Pinpoint the cell where the given text exists, returning its [X, Y] midpoint coordinate. 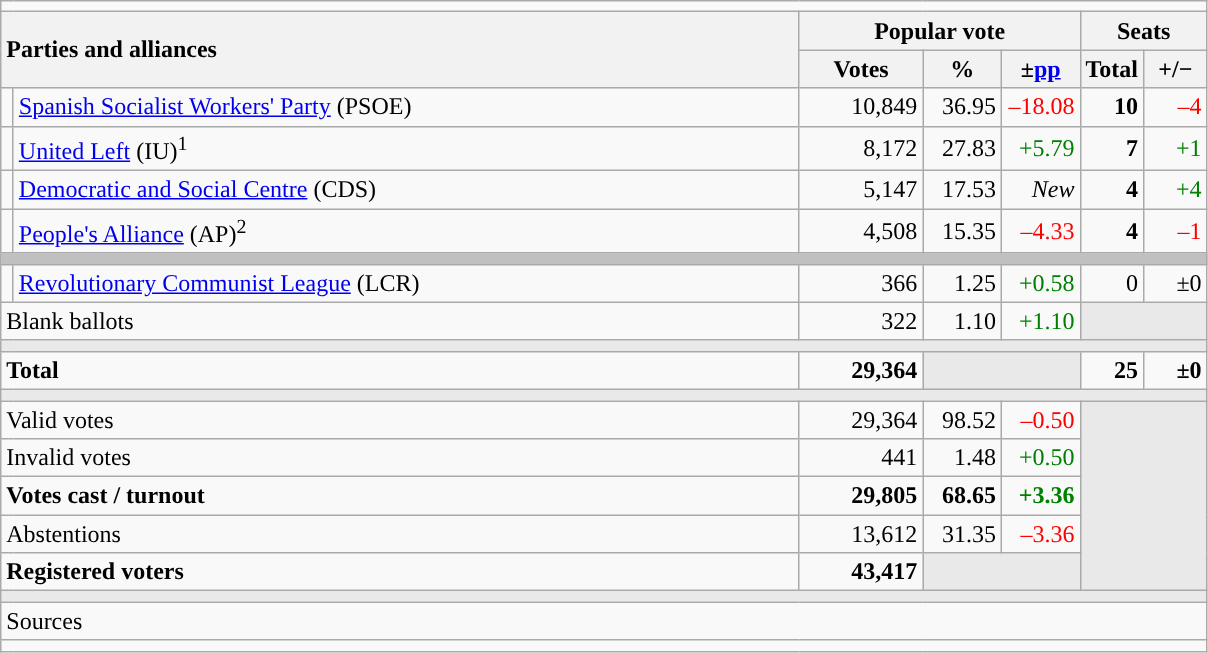
+0.58 [1040, 283]
43,417 [861, 572]
10,849 [861, 107]
4,508 [861, 232]
7 [1112, 148]
+3.36 [1040, 496]
–18.08 [1040, 107]
–3.36 [1040, 534]
Parties and alliances [400, 50]
1.10 [962, 321]
Revolutionary Communist League (LCR) [406, 283]
Blank ballots [400, 321]
Votes cast / turnout [400, 496]
Votes [861, 69]
322 [861, 321]
Popular vote [940, 31]
8,172 [861, 148]
36.95 [962, 107]
25 [1112, 370]
17.53 [962, 190]
Abstentions [400, 534]
% [962, 69]
United Left (IU)1 [406, 148]
–0.50 [1040, 420]
Democratic and Social Centre (CDS) [406, 190]
People's Alliance (AP)2 [406, 232]
1.48 [962, 458]
+4 [1176, 190]
±pp [1040, 69]
Invalid votes [400, 458]
13,612 [861, 534]
1.25 [962, 283]
0 [1112, 283]
–4 [1176, 107]
–1 [1176, 232]
Seats [1144, 31]
Spanish Socialist Workers' Party (PSOE) [406, 107]
68.65 [962, 496]
5,147 [861, 190]
+/− [1176, 69]
31.35 [962, 534]
Registered voters [400, 572]
Valid votes [400, 420]
New [1040, 190]
Sources [604, 621]
10 [1112, 107]
27.83 [962, 148]
366 [861, 283]
441 [861, 458]
+1 [1176, 148]
–4.33 [1040, 232]
98.52 [962, 420]
+1.10 [1040, 321]
29,805 [861, 496]
+5.79 [1040, 148]
15.35 [962, 232]
+0.50 [1040, 458]
